Return (x, y) of the center of cell containing provided text 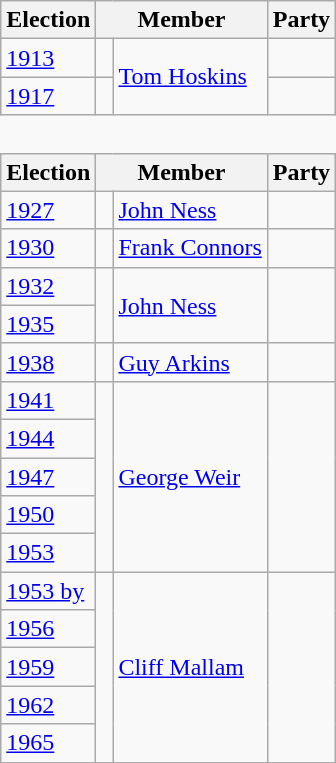
Tom Hoskins (190, 77)
1962 (48, 705)
1927 (48, 210)
1938 (48, 362)
1932 (48, 286)
1930 (48, 248)
1953 (48, 553)
Cliff Mallam (190, 667)
1913 (48, 58)
Guy Arkins (190, 362)
1959 (48, 667)
1956 (48, 629)
1947 (48, 477)
George Weir (190, 476)
1935 (48, 324)
1965 (48, 743)
1944 (48, 438)
Frank Connors (190, 248)
1953 by (48, 591)
1950 (48, 515)
1941 (48, 400)
1917 (48, 96)
